Identify which cell holds the provided text, then report its [X, Y] central coordinate. 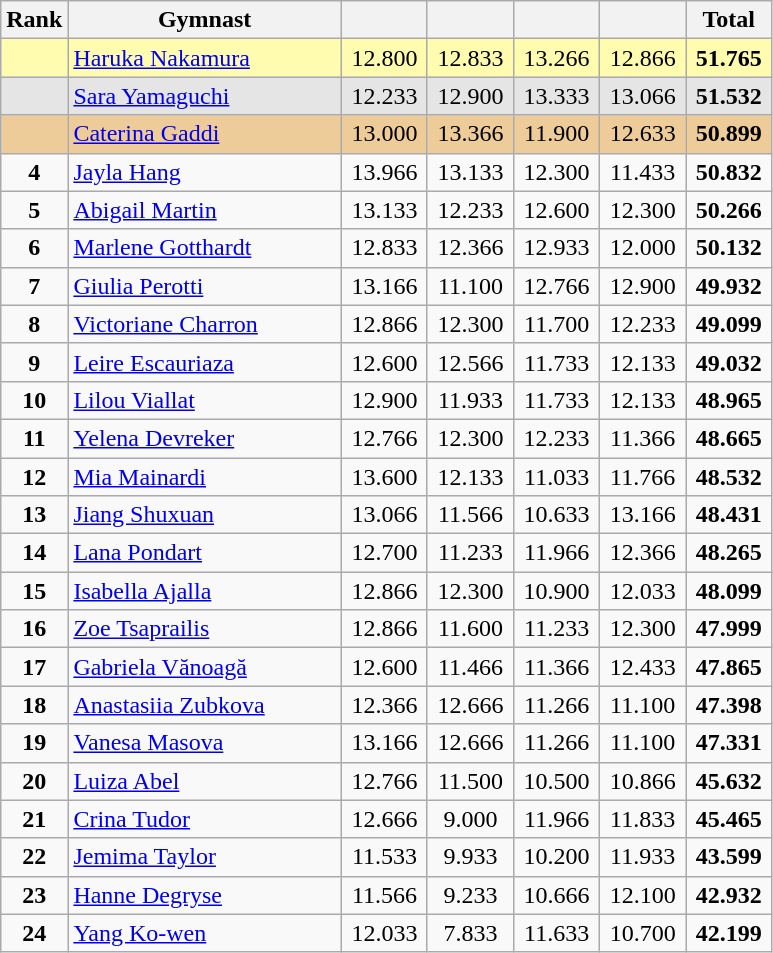
10.500 [557, 781]
Vanesa Masova [205, 743]
12.000 [643, 248]
49.099 [729, 324]
13.966 [384, 172]
10.200 [557, 857]
11.600 [470, 629]
10.866 [643, 781]
50.132 [729, 248]
48.665 [729, 438]
17 [34, 667]
45.465 [729, 819]
9.933 [470, 857]
51.765 [729, 58]
24 [34, 933]
Lilou Viallat [205, 400]
49.032 [729, 362]
Luiza Abel [205, 781]
48.965 [729, 400]
13.600 [384, 477]
11.433 [643, 172]
18 [34, 705]
51.532 [729, 96]
12.800 [384, 58]
48.532 [729, 477]
13.000 [384, 134]
Total [729, 20]
14 [34, 553]
10.666 [557, 895]
11.766 [643, 477]
9.233 [470, 895]
Giulia Perotti [205, 286]
Haruka Nakamura [205, 58]
43.599 [729, 857]
Anastasiia Zubkova [205, 705]
Jemima Taylor [205, 857]
22 [34, 857]
7 [34, 286]
48.265 [729, 553]
16 [34, 629]
Marlene Gotthardt [205, 248]
23 [34, 895]
12.700 [384, 553]
11.033 [557, 477]
8 [34, 324]
48.431 [729, 515]
13.366 [470, 134]
12.433 [643, 667]
4 [34, 172]
6 [34, 248]
Sara Yamaguchi [205, 96]
10.700 [643, 933]
10.900 [557, 591]
7.833 [470, 933]
Leire Escauriaza [205, 362]
5 [34, 210]
21 [34, 819]
11.533 [384, 857]
48.099 [729, 591]
50.899 [729, 134]
Hanne Degryse [205, 895]
11.466 [470, 667]
45.632 [729, 781]
20 [34, 781]
9 [34, 362]
Lana Pondart [205, 553]
Mia Mainardi [205, 477]
49.932 [729, 286]
50.266 [729, 210]
13.333 [557, 96]
Gabriela Vănoagă [205, 667]
47.865 [729, 667]
Abigail Martin [205, 210]
11.633 [557, 933]
15 [34, 591]
47.398 [729, 705]
10.633 [557, 515]
42.199 [729, 933]
Victoriane Charron [205, 324]
Gymnast [205, 20]
13 [34, 515]
13.266 [557, 58]
Jiang Shuxuan [205, 515]
12 [34, 477]
Yang Ko-wen [205, 933]
Crina Tudor [205, 819]
Yelena Devreker [205, 438]
12.100 [643, 895]
42.932 [729, 895]
11.700 [557, 324]
11.500 [470, 781]
47.331 [729, 743]
10 [34, 400]
50.832 [729, 172]
12.633 [643, 134]
9.000 [470, 819]
11.900 [557, 134]
19 [34, 743]
12.566 [470, 362]
11 [34, 438]
Jayla Hang [205, 172]
Zoe Tsaprailis [205, 629]
Rank [34, 20]
12.933 [557, 248]
11.833 [643, 819]
Isabella Ajalla [205, 591]
47.999 [729, 629]
Caterina Gaddi [205, 134]
